Return [x, y] of the center of cell containing provided text 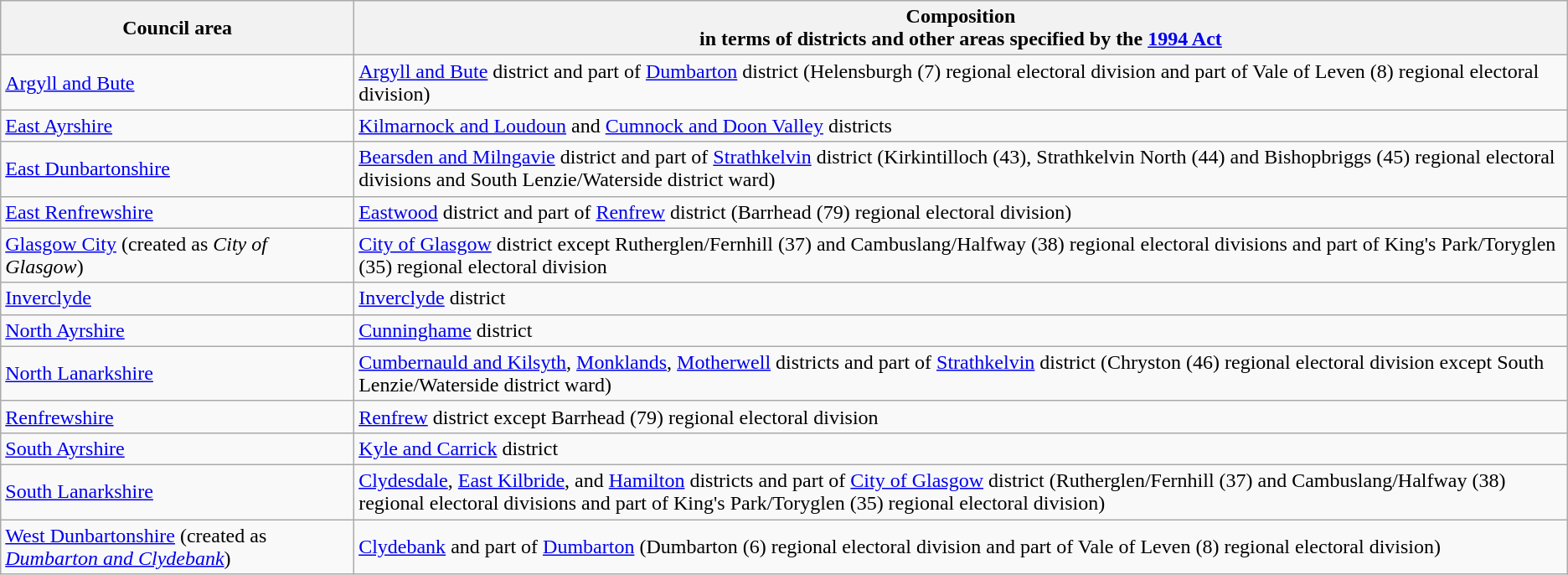
Argyll and Bute [178, 82]
Eastwood district and part of Renfrew district (Barrhead (79) regional electoral division) [962, 212]
Kilmarnock and Loudoun and Cumnock and Doon Valley districts [962, 126]
Cunninghame district [962, 330]
Composition in terms of districts and other areas specified by the 1994 Act [962, 28]
Council area [178, 28]
North Lanarkshire [178, 374]
West Dunbartonshire (created as Dumbarton and Clydebank) [178, 547]
Kyle and Carrick district [962, 448]
East Renfrewshire [178, 212]
Renfrew district except Barrhead (79) regional electoral division [962, 417]
Glasgow City (created as City of Glasgow) [178, 255]
Clydebank and part of Dumbarton (Dumbarton (6) regional electoral division and part of Vale of Leven (8) regional electoral division) [962, 547]
Inverclyde [178, 298]
South Lanarkshire [178, 491]
East Dunbartonshire [178, 169]
South Ayrshire [178, 448]
East Ayrshire [178, 126]
Renfrewshire [178, 417]
Inverclyde district [962, 298]
North Ayrshire [178, 330]
